Search for the cell housing the specified text and yield its [X, Y] center coordinate. 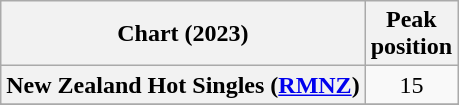
15 [411, 85]
New Zealand Hot Singles (RMNZ) [183, 85]
Chart (2023) [183, 34]
Peakposition [411, 34]
